Return the [X, Y] coordinate for the center point of the cell that contains the specified text.  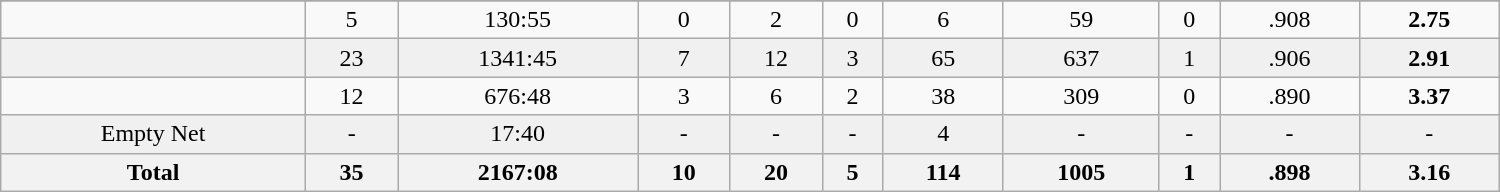
1005 [1081, 172]
.898 [1290, 172]
2167:08 [518, 172]
4 [943, 134]
7 [684, 58]
1341:45 [518, 58]
65 [943, 58]
3.37 [1429, 96]
2.75 [1429, 20]
20 [776, 172]
130:55 [518, 20]
114 [943, 172]
35 [351, 172]
3.16 [1429, 172]
.890 [1290, 96]
676:48 [518, 96]
10 [684, 172]
38 [943, 96]
637 [1081, 58]
Empty Net [154, 134]
309 [1081, 96]
2.91 [1429, 58]
17:40 [518, 134]
.908 [1290, 20]
.906 [1290, 58]
23 [351, 58]
59 [1081, 20]
Total [154, 172]
